Capture the cell that displays the provided text and extract its (X, Y) central coordinate. 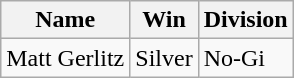
Win (164, 20)
Division (246, 20)
Silver (164, 58)
Matt Gerlitz (66, 58)
No-Gi (246, 58)
Name (66, 20)
